Detect which cell encompasses the target text, then output its (X, Y) center coordinate. 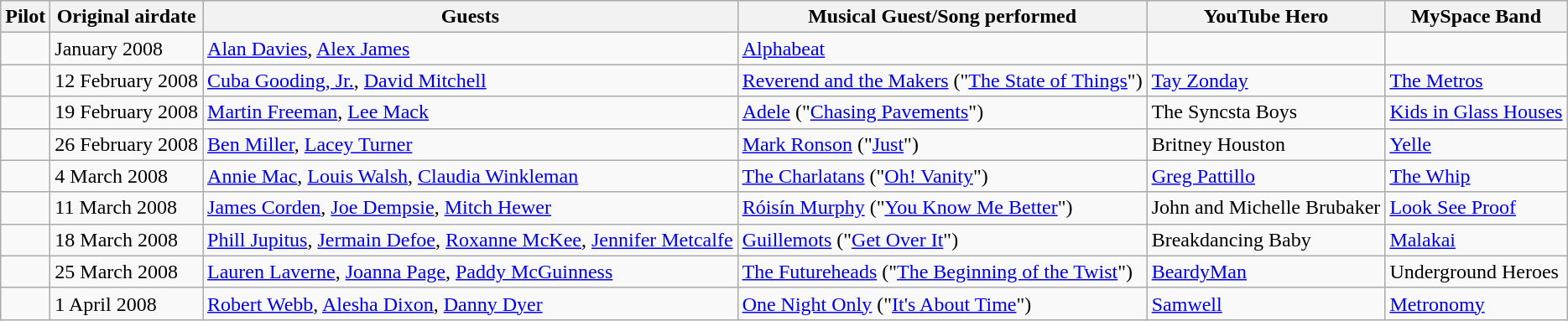
Ben Miller, Lacey Turner (471, 144)
James Corden, Joe Dempsie, Mitch Hewer (471, 208)
Pilot (25, 17)
Yelle (1477, 144)
19 February 2008 (127, 112)
4 March 2008 (127, 176)
John and Michelle Brubaker (1266, 208)
Cuba Gooding, Jr., David Mitchell (471, 80)
Look See Proof (1477, 208)
Guests (471, 17)
Robert Webb, Alesha Dixon, Danny Dyer (471, 303)
The Futureheads ("The Beginning of the Twist") (942, 272)
Mark Ronson ("Just") (942, 144)
Original airdate (127, 17)
Reverend and the Makers ("The State of Things") (942, 80)
Britney Houston (1266, 144)
Kids in Glass Houses (1477, 112)
Adele ("Chasing Pavements") (942, 112)
12 February 2008 (127, 80)
The Whip (1477, 176)
Samwell (1266, 303)
Annie Mac, Louis Walsh, Claudia Winkleman (471, 176)
The Metros (1477, 80)
Róisín Murphy ("You Know Me Better") (942, 208)
The Syncsta Boys (1266, 112)
Guillemots ("Get Over It") (942, 240)
Underground Heroes (1477, 272)
18 March 2008 (127, 240)
11 March 2008 (127, 208)
The Charlatans ("Oh! Vanity") (942, 176)
YouTube Hero (1266, 17)
One Night Only ("It's About Time") (942, 303)
Metronomy (1477, 303)
Greg Pattillo (1266, 176)
Malakai (1477, 240)
Martin Freeman, Lee Mack (471, 112)
Phill Jupitus, Jermain Defoe, Roxanne McKee, Jennifer Metcalfe (471, 240)
Musical Guest/Song performed (942, 17)
26 February 2008 (127, 144)
BeardyMan (1266, 272)
Lauren Laverne, Joanna Page, Paddy McGuinness (471, 272)
Tay Zonday (1266, 80)
25 March 2008 (127, 272)
1 April 2008 (127, 303)
Alan Davies, Alex James (471, 49)
Alphabeat (942, 49)
Breakdancing Baby (1266, 240)
January 2008 (127, 49)
MySpace Band (1477, 17)
